Search for the cell housing the specified text and yield its (x, y) center coordinate. 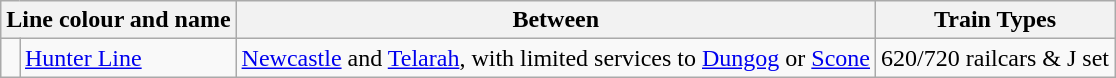
Train Types (996, 20)
Between (556, 20)
Newcastle and Telarah, with limited services to Dungog or Scone (556, 58)
Hunter Line (128, 58)
620/720 railcars & J set (996, 58)
Line colour and name (118, 20)
